Capture the cell that displays the provided text and extract its [x, y] central coordinate. 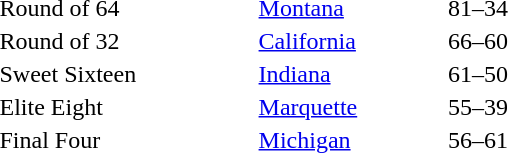
California [350, 41]
Marquette [350, 107]
Indiana [350, 74]
